Scan for the cell matching the given text and deliver its (X, Y) coordinate at center. 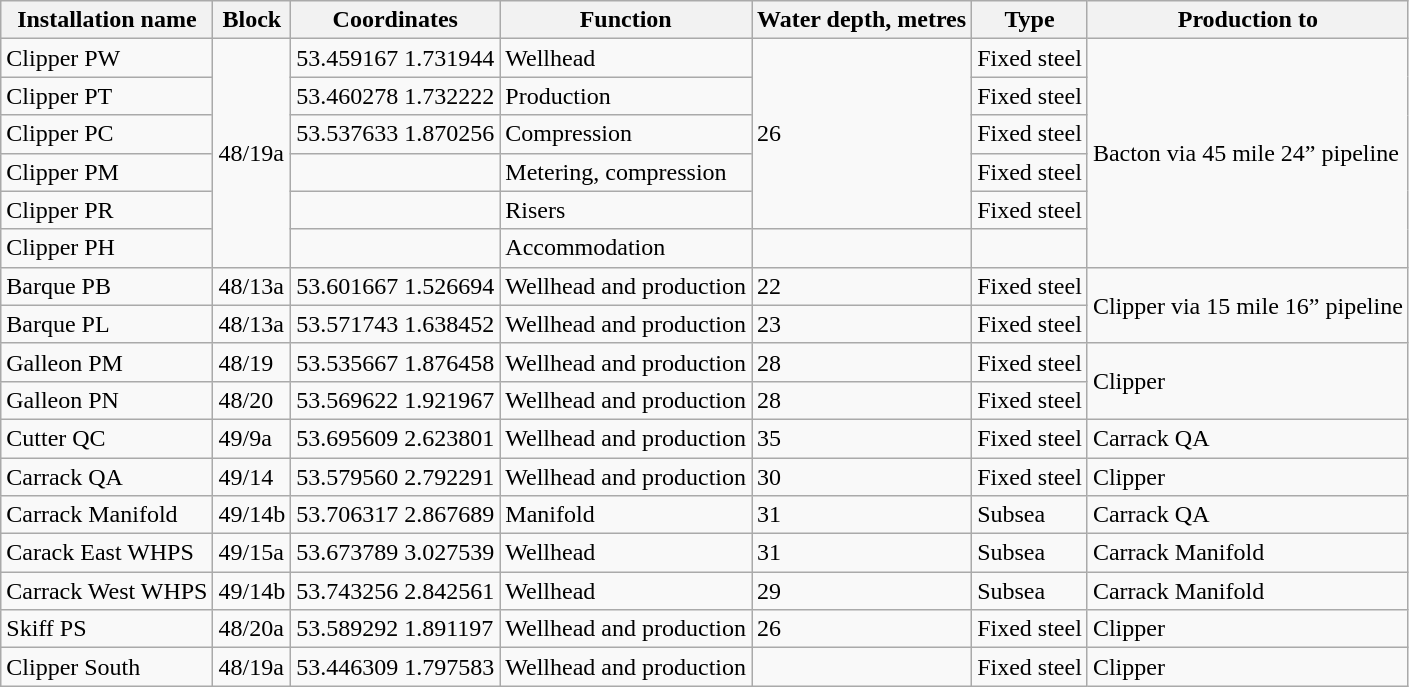
53.535667 1.876458 (396, 362)
Cutter QC (107, 438)
Clipper PT (107, 96)
29 (862, 591)
Function (626, 20)
53.695609 2.623801 (396, 438)
53.579560 2.792291 (396, 477)
53.460278 1.732222 (396, 96)
Production to (1248, 20)
Clipper PM (107, 172)
Barque PL (107, 324)
30 (862, 477)
48/20a (252, 629)
Bacton via 45 mile 24” pipeline (1248, 153)
Clipper PR (107, 210)
53.537633 1.870256 (396, 134)
53.706317 2.867689 (396, 515)
Galleon PM (107, 362)
53.743256 2.842561 (396, 591)
23 (862, 324)
35 (862, 438)
Compression (626, 134)
Carrack West WHPS (107, 591)
48/20 (252, 400)
Water depth, metres (862, 20)
Manifold (626, 515)
Barque PB (107, 286)
Skiff PS (107, 629)
Block (252, 20)
53.446309 1.797583 (396, 667)
53.673789 3.027539 (396, 553)
22 (862, 286)
Risers (626, 210)
49/9a (252, 438)
48/19 (252, 362)
53.589292 1.891197 (396, 629)
Accommodation (626, 248)
Coordinates (396, 20)
Clipper South (107, 667)
49/14 (252, 477)
Clipper PW (107, 58)
Carack East WHPS (107, 553)
Clipper via 15 mile 16” pipeline (1248, 305)
53.459167 1.731944 (396, 58)
Clipper PC (107, 134)
Installation name (107, 20)
49/15a (252, 553)
Production (626, 96)
53.571743 1.638452 (396, 324)
53.569622 1.921967 (396, 400)
53.601667 1.526694 (396, 286)
Metering, compression (626, 172)
Type (1030, 20)
Galleon PN (107, 400)
Clipper PH (107, 248)
